Return the (x, y) coordinate for the center point of the cell that contains the specified text.  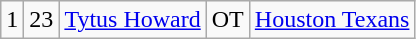
1 (12, 20)
OT (228, 20)
23 (42, 20)
Houston Texans (332, 20)
Tytus Howard (132, 20)
